Search for the cell housing the specified text and yield its [x, y] center coordinate. 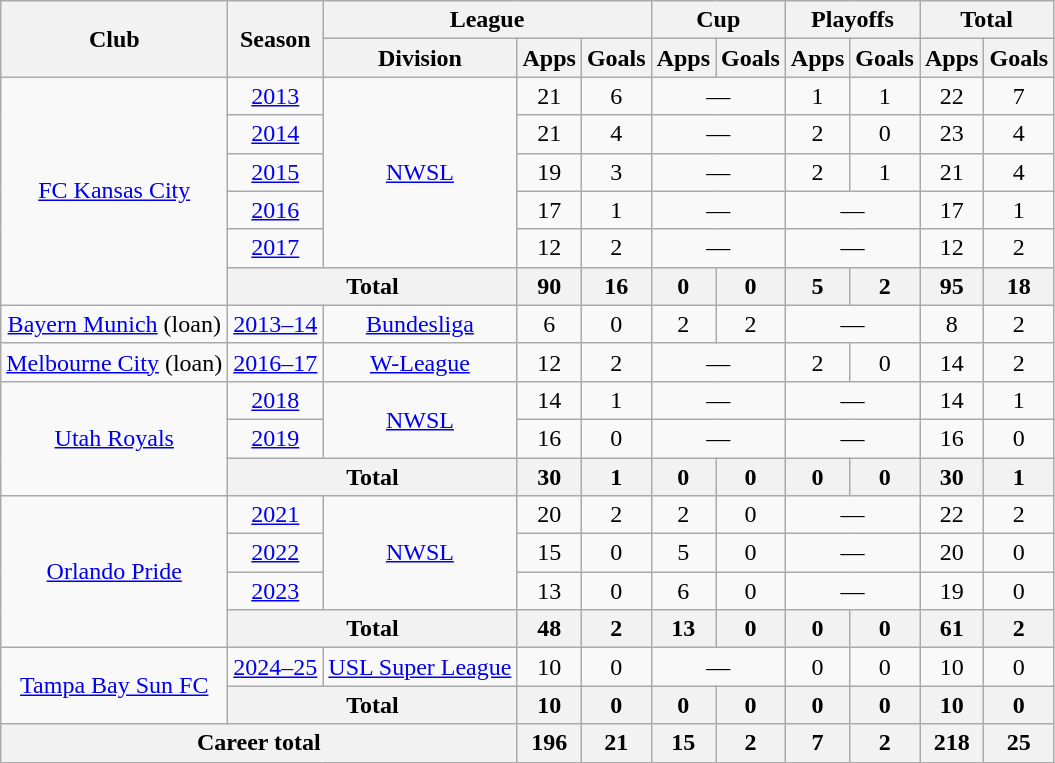
2022 [276, 553]
2023 [276, 591]
23 [952, 134]
48 [549, 629]
2015 [276, 172]
2024–25 [276, 667]
90 [549, 286]
League [487, 20]
2016 [276, 210]
W-League [420, 362]
USL Super League [420, 667]
Bundesliga [420, 324]
Bayern Munich (loan) [114, 324]
2017 [276, 248]
2014 [276, 134]
95 [952, 286]
Tampa Bay Sun FC [114, 686]
Career total [259, 743]
Utah Royals [114, 438]
2019 [276, 438]
2013 [276, 96]
2018 [276, 400]
Season [276, 39]
61 [952, 629]
2021 [276, 515]
8 [952, 324]
Melbourne City (loan) [114, 362]
2013–14 [276, 324]
2016–17 [276, 362]
196 [549, 743]
FC Kansas City [114, 191]
Club [114, 39]
Orlando Pride [114, 572]
18 [1019, 286]
3 [616, 172]
Division [420, 58]
Playoffs [852, 20]
25 [1019, 743]
Cup [718, 20]
218 [952, 743]
